Return the [x, y] coordinate for the center point of the cell that contains the specified text.  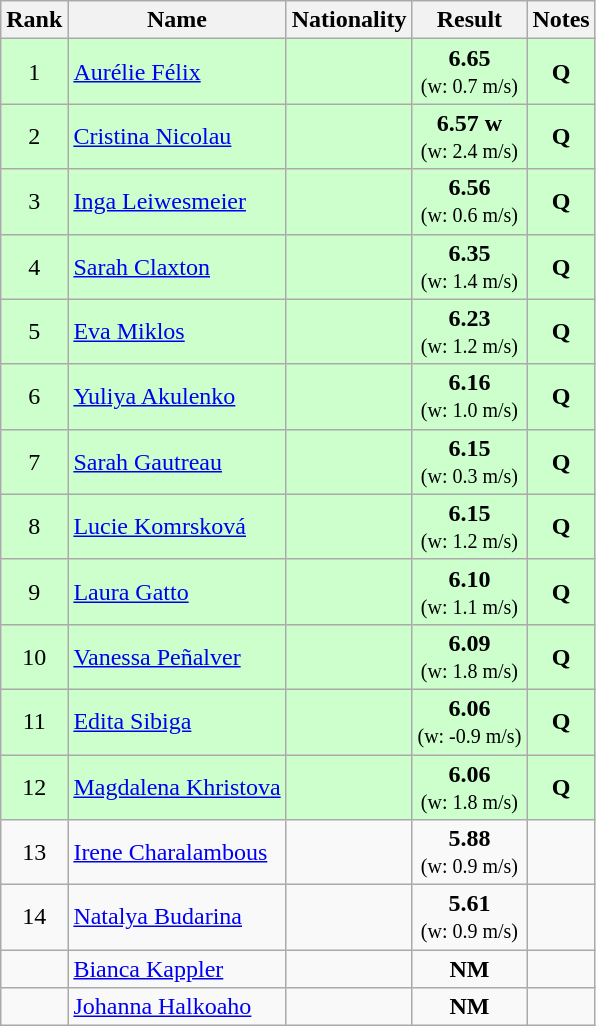
Notes [561, 20]
6.57 w(w: 2.4 m/s) [470, 136]
6.15(w: 0.3 m/s) [470, 462]
14 [34, 918]
Vanessa Peñalver [177, 656]
7 [34, 462]
Lucie Komrsková [177, 526]
Edita Sibiga [177, 722]
6.16(w: 1.0 m/s) [470, 396]
Rank [34, 20]
Aurélie Félix [177, 72]
6.06(w: 1.8 m/s) [470, 786]
6.65(w: 0.7 m/s) [470, 72]
Bianca Kappler [177, 969]
Result [470, 20]
6.10(w: 1.1 m/s) [470, 592]
Inga Leiwesmeier [177, 202]
6.06(w: -0.9 m/s) [470, 722]
6.09(w: 1.8 m/s) [470, 656]
Natalya Budarina [177, 918]
10 [34, 656]
5 [34, 332]
Nationality [349, 20]
Laura Gatto [177, 592]
Yuliya Akulenko [177, 396]
Johanna Halkoaho [177, 1007]
Magdalena Khristova [177, 786]
11 [34, 722]
1 [34, 72]
Sarah Claxton [177, 266]
12 [34, 786]
Cristina Nicolau [177, 136]
6.35(w: 1.4 m/s) [470, 266]
6 [34, 396]
9 [34, 592]
3 [34, 202]
6.23(w: 1.2 m/s) [470, 332]
5.88(w: 0.9 m/s) [470, 852]
13 [34, 852]
Irene Charalambous [177, 852]
6.15(w: 1.2 m/s) [470, 526]
8 [34, 526]
5.61(w: 0.9 m/s) [470, 918]
4 [34, 266]
6.56(w: 0.6 m/s) [470, 202]
2 [34, 136]
Eva Miklos [177, 332]
Sarah Gautreau [177, 462]
Name [177, 20]
